Extract the (x, y) coordinate from the center of the cell holding the provided text.  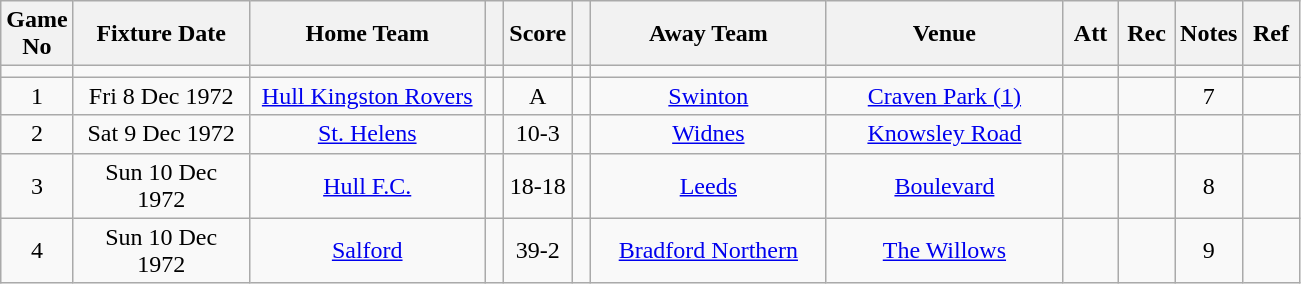
1 (37, 96)
Craven Park (1) (944, 96)
7 (1209, 96)
Home Team (367, 34)
Salford (367, 250)
Away Team (708, 34)
Rec (1147, 34)
St. Helens (367, 134)
Notes (1209, 34)
Widnes (708, 134)
2 (37, 134)
Game No (37, 34)
Venue (944, 34)
Bradford Northern (708, 250)
Ref (1271, 34)
18-18 (538, 186)
Att (1090, 34)
10-3 (538, 134)
Swinton (708, 96)
A (538, 96)
8 (1209, 186)
9 (1209, 250)
3 (37, 186)
4 (37, 250)
Hull Kingston Rovers (367, 96)
The Willows (944, 250)
Leeds (708, 186)
Fri 8 Dec 1972 (161, 96)
Fixture Date (161, 34)
Score (538, 34)
Hull F.C. (367, 186)
39-2 (538, 250)
Knowsley Road (944, 134)
Sat 9 Dec 1972 (161, 134)
Boulevard (944, 186)
